Determine the [X, Y] coordinate at the center of the cell enclosing the given text.  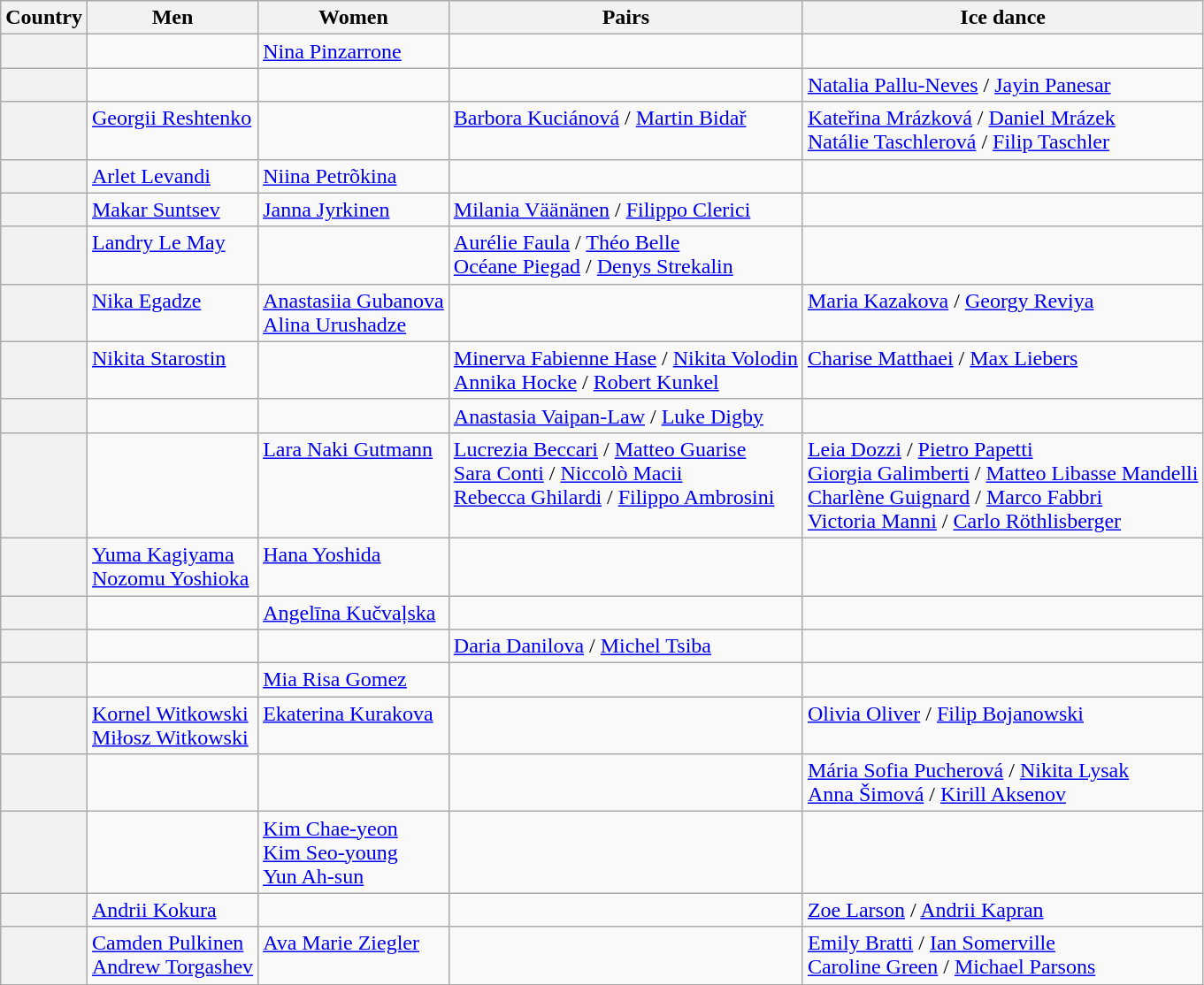
Arlet Levandi [172, 176]
Lara Naki Gutmann [354, 485]
Anastasia Vaipan-Law / Luke Digby [625, 416]
Makar Suntsev [172, 210]
Georgii Reshtenko [172, 131]
Landry Le May [172, 255]
Charise Matthaei / Max Liebers [1003, 370]
Country [44, 18]
Women [354, 18]
Natalia Pallu-Neves / Jayin Panesar [1003, 85]
Andrii Kokura [172, 910]
Olivia Oliver / Filip Bojanowski [1003, 725]
Nika Egadze [172, 313]
Angelīna Kučvaļska [354, 613]
Leia Dozzi / Pietro PapettiGiorgia Galimberti / Matteo Libasse MandelliCharlène Guignard / Marco FabbriVictoria Manni / Carlo Röthlisberger [1003, 485]
Ice dance [1003, 18]
Men [172, 18]
Zoe Larson / Andrii Kapran [1003, 910]
Pairs [625, 18]
Niina Petrõkina [354, 176]
Ava Marie Ziegler [354, 955]
Janna Jyrkinen [354, 210]
Maria Kazakova / Georgy Reviya [1003, 313]
Nikita Starostin [172, 370]
Daria Danilova / Michel Tsiba [625, 646]
Anastasiia GubanovaAlina Urushadze [354, 313]
Hana Yoshida [354, 566]
Nina Pinzarrone [354, 51]
Kateřina Mrázková / Daniel MrázekNatálie Taschlerová / Filip Taschler [1003, 131]
Mia Risa Gomez [354, 680]
Mária Sofia Pucherová / Nikita LysakAnna Šimová / Kirill Aksenov [1003, 783]
Milania Väänänen / Filippo Clerici [625, 210]
Barbora Kuciánová / Martin Bidař [625, 131]
Aurélie Faula / Théo BelleOcéane Piegad / Denys Strekalin [625, 255]
Ekaterina Kurakova [354, 725]
Emily Bratti / Ian SomervilleCaroline Green / Michael Parsons [1003, 955]
Yuma KagiyamaNozomu Yoshioka [172, 566]
Camden PulkinenAndrew Torgashev [172, 955]
Lucrezia Beccari / Matteo GuariseSara Conti / Niccolò MaciiRebecca Ghilardi / Filippo Ambrosini [625, 485]
Minerva Fabienne Hase / Nikita VolodinAnnika Hocke / Robert Kunkel [625, 370]
Kornel WitkowskiMiłosz Witkowski [172, 725]
Kim Chae-yeonKim Seo-youngYun Ah-sun [354, 852]
